Identify which cell holds the provided text, then report its [x, y] central coordinate. 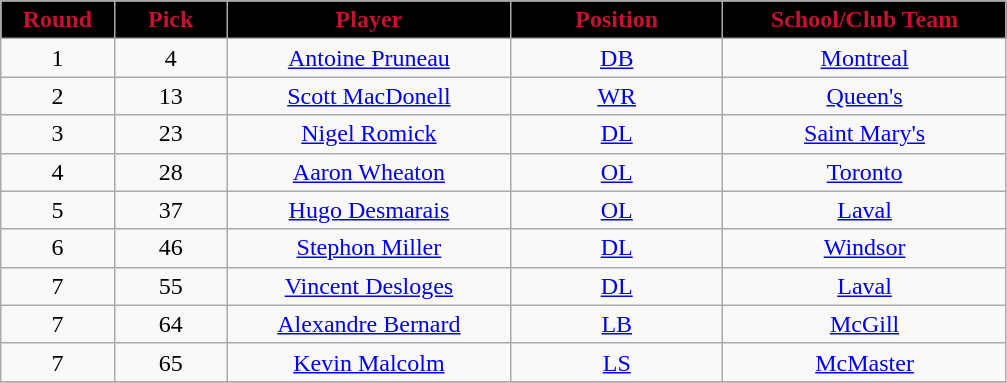
5 [58, 210]
LS [617, 362]
Hugo Desmarais [368, 210]
LB [617, 324]
Pick [170, 20]
Aaron Wheaton [368, 172]
DB [617, 58]
64 [170, 324]
Saint Mary's [864, 134]
Nigel Romick [368, 134]
Scott MacDonell [368, 96]
1 [58, 58]
Montreal [864, 58]
Queen's [864, 96]
23 [170, 134]
Kevin Malcolm [368, 362]
Round [58, 20]
School/Club Team [864, 20]
McGill [864, 324]
Toronto [864, 172]
Alexandre Bernard [368, 324]
28 [170, 172]
13 [170, 96]
55 [170, 286]
46 [170, 248]
WR [617, 96]
Stephon Miller [368, 248]
Antoine Pruneau [368, 58]
Vincent Desloges [368, 286]
3 [58, 134]
Player [368, 20]
37 [170, 210]
2 [58, 96]
Windsor [864, 248]
Position [617, 20]
McMaster [864, 362]
6 [58, 248]
65 [170, 362]
